Locate the cell with the specified text and output its [X, Y] center coordinate. 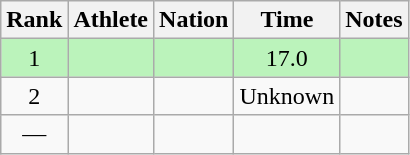
Nation [194, 20]
17.0 [287, 58]
— [34, 134]
Unknown [287, 96]
Rank [34, 20]
2 [34, 96]
Notes [374, 20]
1 [34, 58]
Time [287, 20]
Athlete [111, 20]
